Extract the [X, Y] coordinate from the center of the cell holding the provided text.  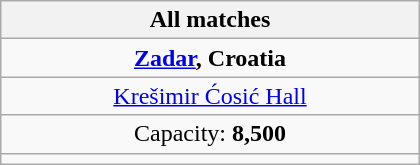
Krešimir Ćosić Hall [210, 96]
Zadar, Croatia [210, 58]
All matches [210, 20]
Capacity: 8,500 [210, 134]
